Capture the cell that displays the provided text and extract its [x, y] central coordinate. 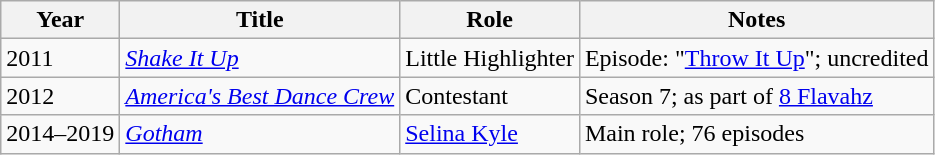
Year [60, 20]
2012 [60, 96]
Notes [756, 20]
Season 7; as part of 8 Flavahz [756, 96]
2014–2019 [60, 134]
Gotham [260, 134]
2011 [60, 58]
Little Highlighter [490, 58]
Title [260, 20]
Contestant [490, 96]
America's Best Dance Crew [260, 96]
Shake It Up [260, 58]
Selina Kyle [490, 134]
Main role; 76 episodes [756, 134]
Role [490, 20]
Episode: "Throw It Up"; uncredited [756, 58]
